Locate the cell with the specified text and output its [X, Y] center coordinate. 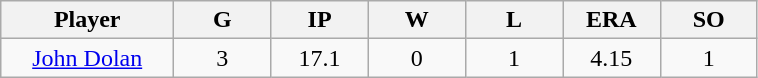
L [514, 20]
W [416, 20]
Player [88, 20]
3 [222, 58]
4.15 [612, 58]
John Dolan [88, 58]
G [222, 20]
IP [320, 20]
0 [416, 58]
17.1 [320, 58]
SO [708, 20]
ERA [612, 20]
